Locate the cell with the specified text and output its (x, y) center coordinate. 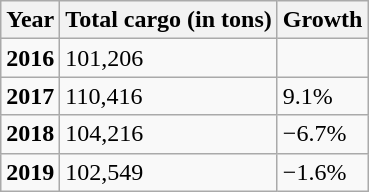
Total cargo (in tons) (169, 20)
110,416 (169, 96)
Year (30, 20)
101,206 (169, 58)
2017 (30, 96)
2018 (30, 134)
9.1% (322, 96)
102,549 (169, 172)
−1.6% (322, 172)
104,216 (169, 134)
Growth (322, 20)
2019 (30, 172)
2016 (30, 58)
−6.7% (322, 134)
